Output the [X, Y] coordinate of the center of the cell containing the given text.  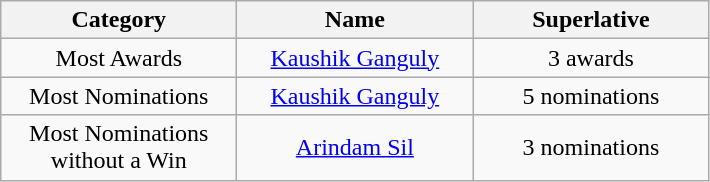
Arindam Sil [355, 148]
3 awards [591, 58]
Category [119, 20]
Most Nominations without a Win [119, 148]
Superlative [591, 20]
3 nominations [591, 148]
Most Awards [119, 58]
5 nominations [591, 96]
Most Nominations [119, 96]
Name [355, 20]
